Identify which cell holds the provided text, then report its [X, Y] central coordinate. 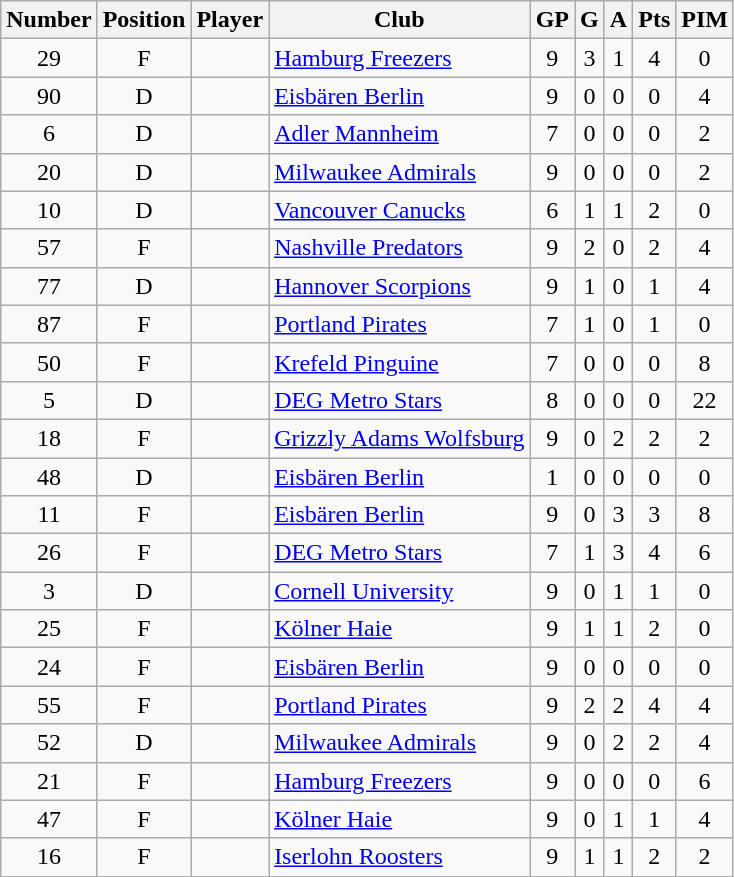
29 [49, 58]
24 [49, 667]
Number [49, 20]
77 [49, 286]
50 [49, 362]
Position [144, 20]
Hannover Scorpions [400, 286]
Adler Mannheim [400, 134]
GP [552, 20]
16 [49, 857]
Krefeld Pinguine [400, 362]
Vancouver Canucks [400, 210]
A [618, 20]
57 [49, 248]
G [590, 20]
25 [49, 629]
52 [49, 743]
55 [49, 705]
21 [49, 781]
PIM [705, 20]
47 [49, 819]
Grizzly Adams Wolfsburg [400, 438]
87 [49, 324]
Iserlohn Roosters [400, 857]
Nashville Predators [400, 248]
48 [49, 477]
18 [49, 438]
Pts [654, 20]
11 [49, 515]
Club [400, 20]
22 [705, 400]
10 [49, 210]
Player [230, 20]
Cornell University [400, 591]
90 [49, 96]
5 [49, 400]
26 [49, 553]
20 [49, 172]
